Provide the (X, Y) coordinate of the cell's center where the given text is located.  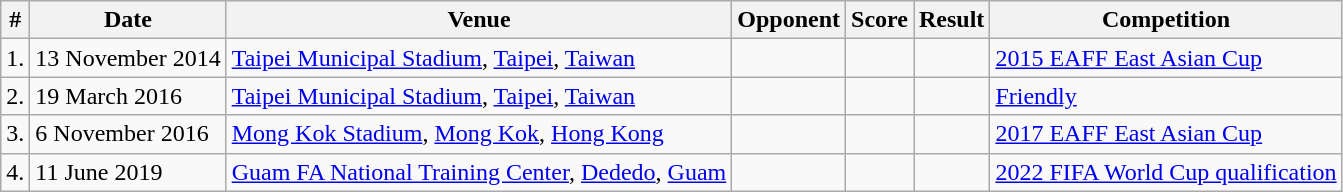
4. (16, 172)
# (16, 20)
13 November 2014 (128, 58)
3. (16, 134)
Result (952, 20)
2015 EAFF East Asian Cup (1166, 58)
1. (16, 58)
Friendly (1166, 96)
19 March 2016 (128, 96)
Guam FA National Training Center, Dededo, Guam (479, 172)
2. (16, 96)
2022 FIFA World Cup qualification (1166, 172)
Competition (1166, 20)
6 November 2016 (128, 134)
11 June 2019 (128, 172)
Opponent (789, 20)
2017 EAFF East Asian Cup (1166, 134)
Venue (479, 20)
Mong Kok Stadium, Mong Kok, Hong Kong (479, 134)
Score (880, 20)
Date (128, 20)
